Output the (x, y) coordinate of the center of the cell containing the given text.  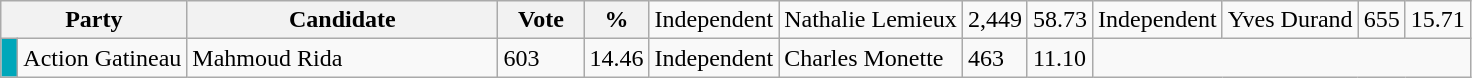
2,449 (994, 20)
15.71 (1438, 20)
655 (1382, 20)
Nathalie Lemieux (871, 20)
58.73 (1060, 20)
463 (994, 58)
Mahmoud Rida (342, 58)
Charles Monette (871, 58)
11.10 (1060, 58)
Vote (541, 20)
14.46 (616, 58)
Action Gatineau (102, 58)
Yves Durand (1290, 20)
% (616, 20)
603 (541, 58)
Party (94, 20)
Candidate (342, 20)
